Capture the cell that displays the provided text and extract its [x, y] central coordinate. 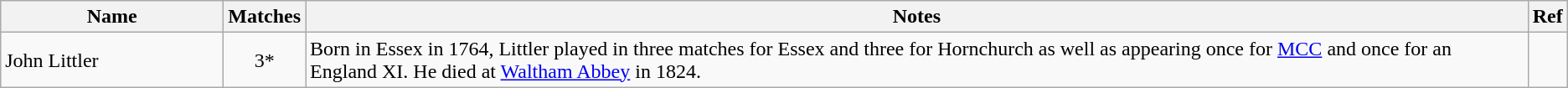
Notes [917, 17]
Matches [265, 17]
3* [265, 60]
John Littler [112, 60]
Ref [1548, 17]
Name [112, 17]
